Return the (X, Y) coordinate for the center point of the cell that contains the specified text.  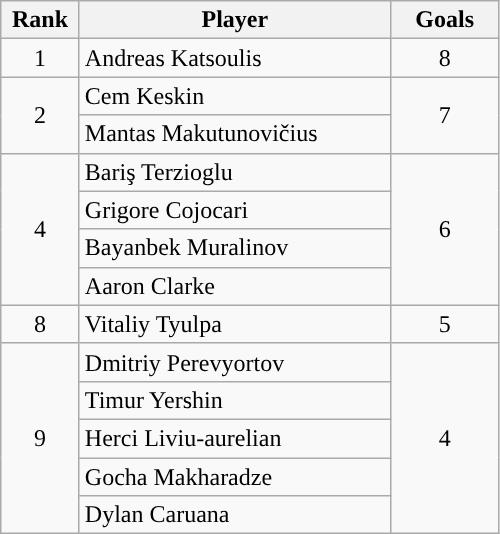
Player (234, 20)
2 (40, 115)
Aaron Clarke (234, 286)
Bariş Terzioglu (234, 172)
Grigore Cojocari (234, 210)
Andreas Katsoulis (234, 58)
Dmitriy Perevyortov (234, 362)
Mantas Makutunovičius (234, 134)
9 (40, 438)
Cem Keskin (234, 96)
1 (40, 58)
7 (444, 115)
Herci Liviu-aurelian (234, 438)
Vitaliy Tyulpa (234, 324)
6 (444, 229)
Rank (40, 20)
Dylan Caruana (234, 515)
Timur Yershin (234, 400)
5 (444, 324)
Bayanbek Muralinov (234, 248)
Goals (444, 20)
Gocha Makharadze (234, 477)
